Capture the cell that displays the provided text and extract its [x, y] central coordinate. 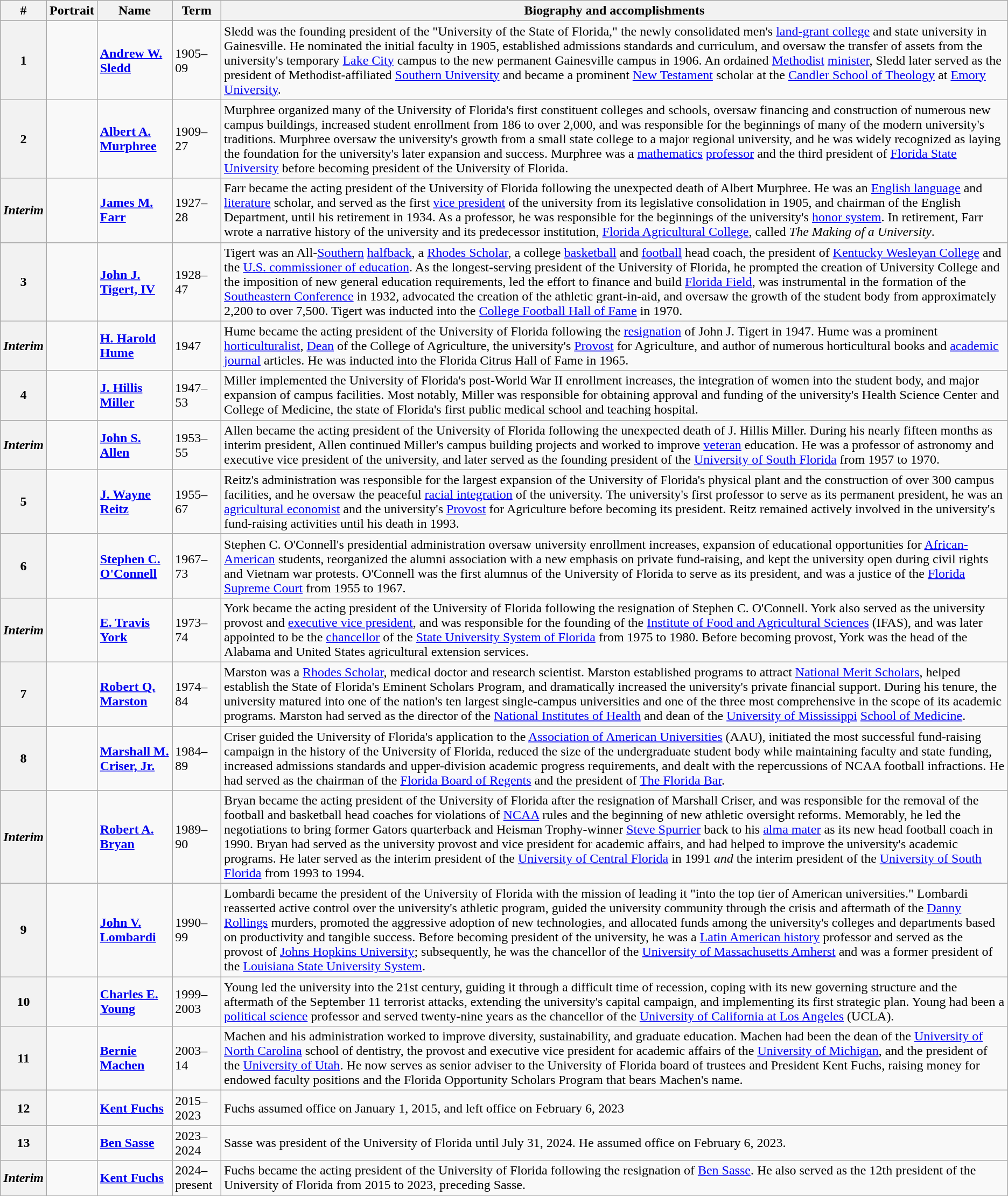
Marshall M. Criser, Jr. [135, 758]
6 [24, 565]
Albert A. Murphree [135, 139]
Stephen C. O'Connell [135, 565]
Robert A. Bryan [135, 837]
7 [24, 694]
Ben Sasse [135, 1143]
4 [24, 395]
John J. Tigert, IV [135, 282]
2 [24, 139]
3 [24, 282]
1947 [197, 346]
2003–14 [197, 1059]
# [24, 11]
Term [197, 11]
1955–67 [197, 502]
1947–53 [197, 395]
1928–47 [197, 282]
10 [24, 1002]
H. Harold Hume [135, 346]
1905–09 [197, 60]
2024–present [197, 1178]
Andrew W. Sledd [135, 60]
J. Wayne Reitz [135, 502]
1973–74 [197, 630]
2023–2024 [197, 1143]
5 [24, 502]
Portrait [72, 11]
1953–55 [197, 445]
Charles E. Young [135, 1002]
11 [24, 1059]
John S. Allen [135, 445]
1909–27 [197, 139]
1989–90 [197, 837]
Biography and accomplishments [615, 11]
2015–2023 [197, 1108]
J. Hillis Miller [135, 395]
1990–99 [197, 931]
1984–89 [197, 758]
8 [24, 758]
1927–28 [197, 210]
9 [24, 931]
John V. Lombardi [135, 931]
12 [24, 1108]
1 [24, 60]
Sasse was president of the University of Florida until July 31, 2024. He assumed office on February 6, 2023. [615, 1143]
1967–73 [197, 565]
Fuchs assumed office on January 1, 2015, and left office on February 6, 2023 [615, 1108]
Bernie Machen [135, 1059]
E. Travis York [135, 630]
Name [135, 11]
James M. Farr [135, 210]
13 [24, 1143]
1999–2003 [197, 1002]
Robert Q. Marston [135, 694]
1974–84 [197, 694]
